For the text-containing cell, return its midpoint in (x, y) coordinate format. 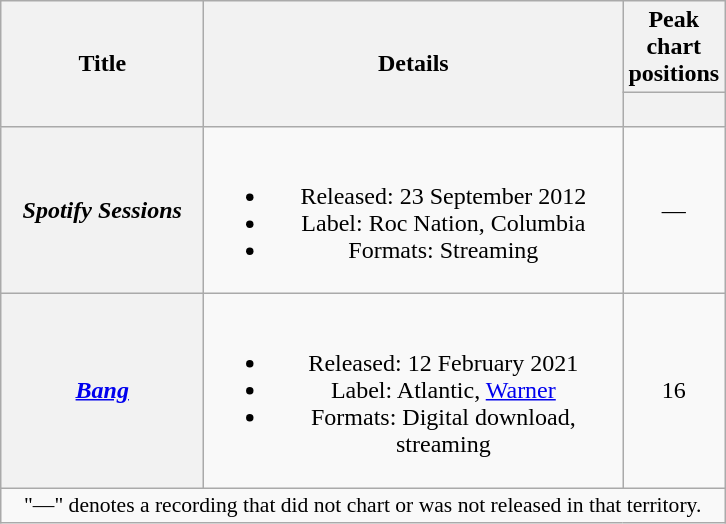
Title (102, 64)
Released: 23 September 2012Label: Roc Nation, ColumbiaFormats: Streaming (414, 210)
Spotify Sessions (102, 210)
— (674, 210)
Peak chart positions (674, 47)
"—" denotes a recording that did not chart or was not released in that territory. (363, 506)
Details (414, 64)
16 (674, 391)
Released: 12 February 2021Label: Atlantic, WarnerFormats: Digital download, streaming (414, 391)
Bang (102, 391)
